Scan for the cell matching the given text and deliver its (X, Y) coordinate at center. 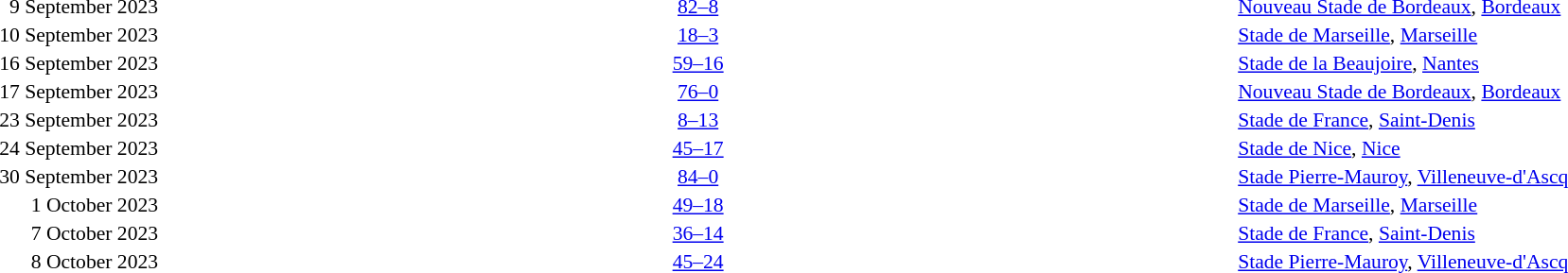
59–16 (698, 63)
18–3 (698, 35)
84–0 (698, 177)
8–13 (698, 120)
36–14 (698, 233)
45–17 (698, 148)
76–0 (698, 92)
49–18 (698, 205)
